Provide the [X, Y] coordinate of the cell's center where the given text is located.  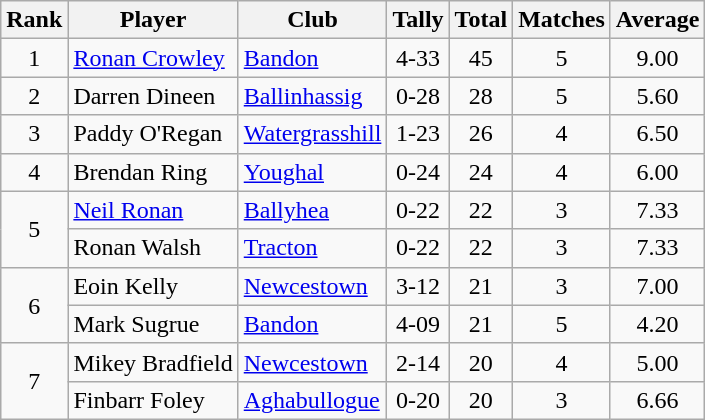
6.00 [658, 172]
0-20 [418, 400]
Club [312, 20]
Youghal [312, 172]
Eoin Kelly [153, 286]
0-24 [418, 172]
3-12 [418, 286]
6 [34, 305]
6.66 [658, 400]
7.00 [658, 286]
Total [481, 20]
7 [34, 381]
Tally [418, 20]
Ballyhea [312, 210]
2-14 [418, 362]
Aghabullogue [312, 400]
Ballinhassig [312, 96]
24 [481, 172]
Mark Sugrue [153, 324]
Matches [562, 20]
Rank [34, 20]
Mikey Bradfield [153, 362]
Watergrasshill [312, 134]
4.20 [658, 324]
Ronan Walsh [153, 248]
Paddy O'Regan [153, 134]
9.00 [658, 58]
1-23 [418, 134]
1 [34, 58]
Brendan Ring [153, 172]
Ronan Crowley [153, 58]
Neil Ronan [153, 210]
4-33 [418, 58]
2 [34, 96]
Finbarr Foley [153, 400]
Darren Dineen [153, 96]
45 [481, 58]
Average [658, 20]
Tracton [312, 248]
4-09 [418, 324]
28 [481, 96]
Player [153, 20]
5.60 [658, 96]
0-28 [418, 96]
26 [481, 134]
6.50 [658, 134]
5.00 [658, 362]
